Return (x, y) of the center of cell containing provided text 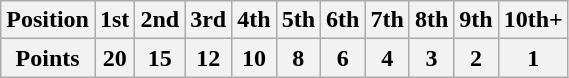
3 (431, 58)
10 (254, 58)
15 (160, 58)
6 (343, 58)
1 (533, 58)
3rd (208, 20)
8 (298, 58)
7th (387, 20)
5th (298, 20)
2nd (160, 20)
Points (48, 58)
Position (48, 20)
1st (114, 20)
2 (476, 58)
6th (343, 20)
20 (114, 58)
8th (431, 20)
12 (208, 58)
9th (476, 20)
10th+ (533, 20)
4 (387, 58)
4th (254, 20)
